For the text-containing cell, return its midpoint in (X, Y) coordinate format. 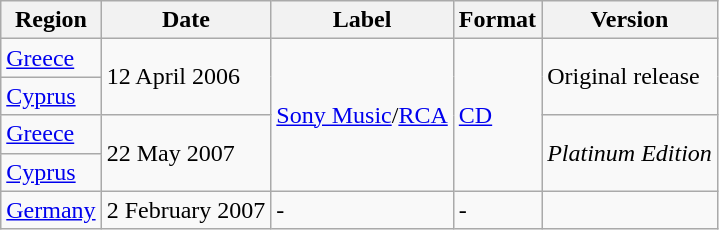
2 February 2007 (186, 210)
Sony Music/RCA (362, 115)
Version (630, 20)
Original release (630, 77)
Germany (51, 210)
Format (497, 20)
Region (51, 20)
CD (497, 115)
Platinum Edition (630, 153)
Label (362, 20)
12 April 2006 (186, 77)
Date (186, 20)
22 May 2007 (186, 153)
